For the text-containing cell, return its midpoint in [X, Y] coordinate format. 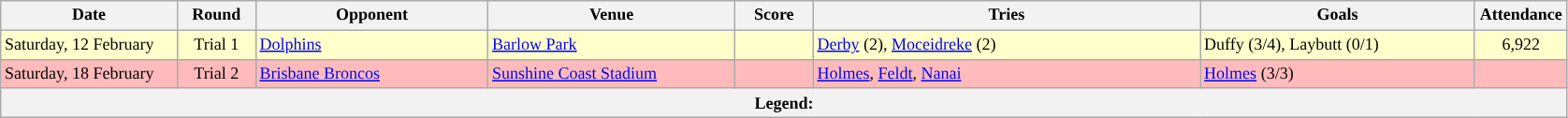
Saturday, 12 February [90, 45]
Venue [612, 15]
Attendance [1521, 15]
6,922 [1521, 45]
Duffy (3/4), Laybutt (0/1) [1338, 45]
Score [774, 15]
Saturday, 18 February [90, 73]
Holmes, Feldt, Nanai [1007, 73]
Goals [1338, 15]
Legend: [784, 103]
Tries [1007, 15]
Holmes (3/3) [1338, 73]
Brisbane Broncos [372, 73]
Round [216, 15]
Trial 2 [216, 73]
Opponent [372, 15]
Sunshine Coast Stadium [612, 73]
Derby (2), Moceidreke (2) [1007, 45]
Date [90, 15]
Trial 1 [216, 45]
Barlow Park [612, 45]
Dolphins [372, 45]
